Locate the cell with the specified text and output its (X, Y) center coordinate. 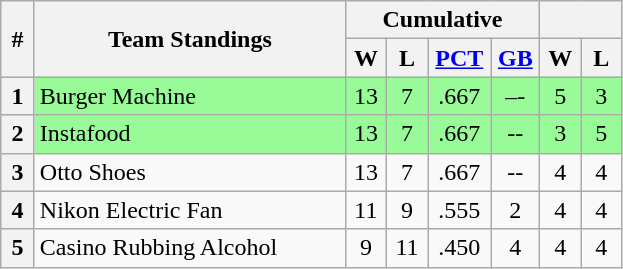
PCT (460, 58)
# (18, 39)
Team Standings (190, 39)
Burger Machine (190, 96)
Nikon Electric Fan (190, 210)
.450 (460, 248)
–- (516, 96)
Otto Shoes (190, 172)
Cumulative (442, 20)
Instafood (190, 134)
Casino Rubbing Alcohol (190, 248)
1 (18, 96)
.555 (460, 210)
GB (516, 58)
